Return (x, y) of the center of cell containing provided text 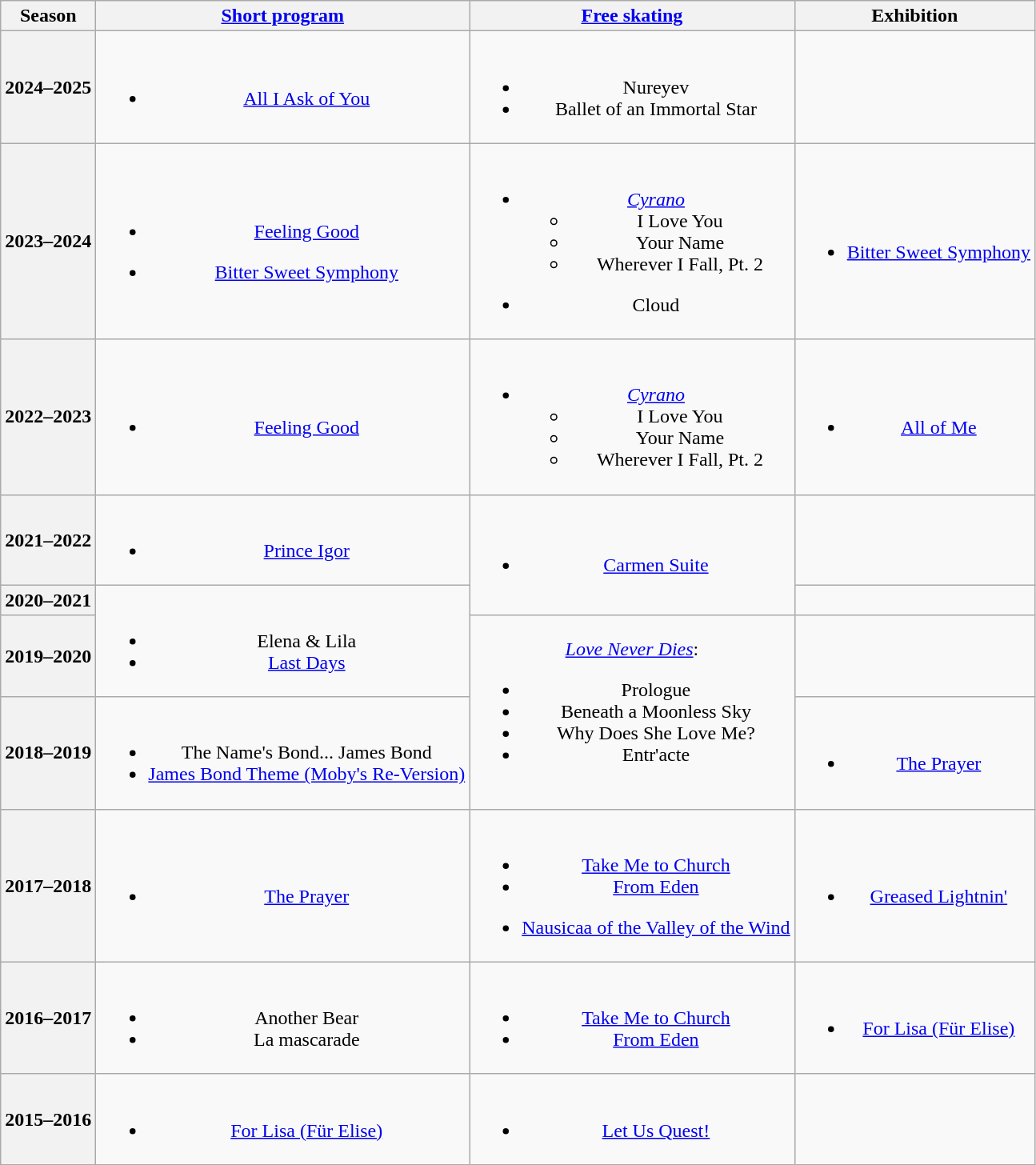
2023–2024 (48, 242)
2018–2019 (48, 753)
All of Me (914, 417)
Exhibition (914, 16)
Feeling Good Bitter Sweet Symphony (283, 242)
Take Me to ChurchFrom Eden (632, 1018)
Prince Igor (283, 539)
Free skating (632, 16)
2022–2023 (48, 417)
2016–2017 (48, 1018)
CyranoI Love YouYour NameWherever I Fall, Pt. 2 (632, 417)
2021–2022 (48, 539)
Another Bear La mascarade (283, 1018)
2019–2020 (48, 656)
Let Us Quest! (632, 1119)
Short program (283, 16)
Greased Lightnin' (914, 885)
The Name's Bond... James Bond James Bond Theme (Moby's Re-Version) (283, 753)
Elena & LilaLast Days (283, 641)
All I Ask of You (283, 87)
Bitter Sweet Symphony (914, 242)
CyranoI Love YouYour NameWherever I Fall, Pt. 2 Cloud (632, 242)
Nureyev Ballet of an Immortal Star (632, 87)
Take Me to ChurchFrom Eden Nausicaa of the Valley of the Wind (632, 885)
2020–2021 (48, 600)
2017–2018 (48, 885)
Feeling Good (283, 417)
Carmen Suite (632, 555)
Season (48, 16)
Love Never Dies:PrologueBeneath a Moonless SkyWhy Does She Love Me?Entr'acte (632, 712)
2024–2025 (48, 87)
2015–2016 (48, 1119)
